For the text-containing cell, return its midpoint in [x, y] coordinate format. 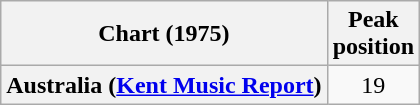
Peakposition [373, 34]
Australia (Kent Music Report) [164, 85]
Chart (1975) [164, 34]
19 [373, 85]
